For the text-containing cell, return its midpoint in [x, y] coordinate format. 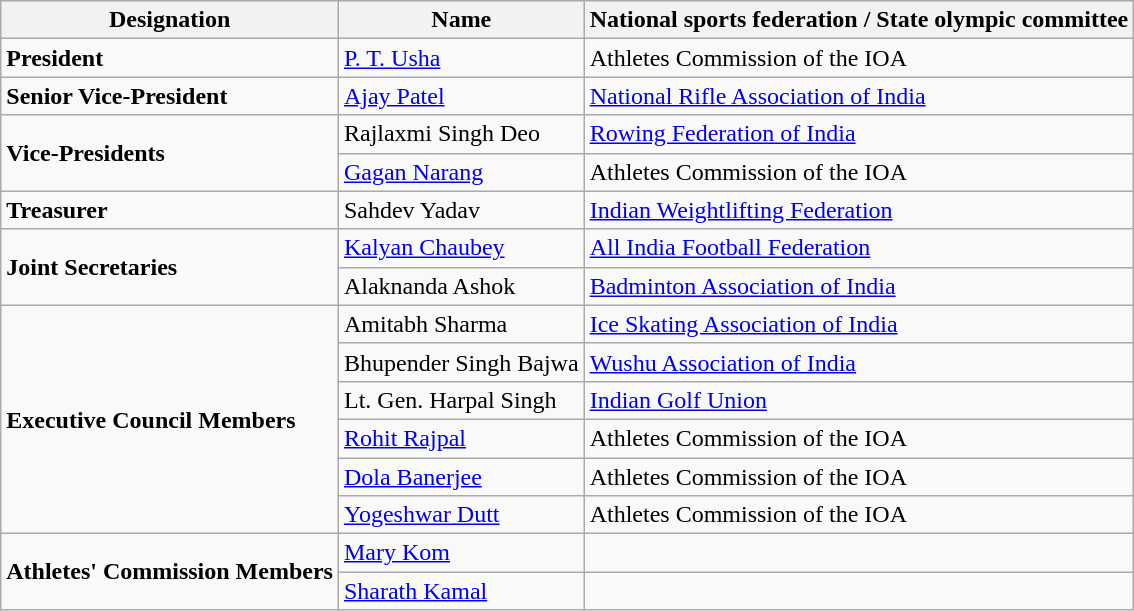
Yogeshwar Dutt [461, 515]
Indian Golf Union [859, 400]
Senior Vice-President [170, 96]
Rohit Rajpal [461, 438]
President [170, 58]
Gagan Narang [461, 172]
Badminton Association of India [859, 286]
Designation [170, 20]
Rajlaxmi Singh Deo [461, 134]
Indian Weightlifting Federation [859, 210]
National Rifle Association of India [859, 96]
Kalyan Chaubey [461, 248]
Vice-Presidents [170, 153]
Rowing Federation of India [859, 134]
Dola Banerjee [461, 477]
Athletes' Commission Members [170, 572]
Joint Secretaries [170, 267]
Ajay Patel [461, 96]
Ice Skating Association of India [859, 324]
Sahdev Yadav [461, 210]
Sharath Kamal [461, 591]
Lt. Gen. Harpal Singh [461, 400]
All India Football Federation [859, 248]
Mary Kom [461, 553]
Bhupender Singh Bajwa [461, 362]
Name [461, 20]
Wushu Association of India [859, 362]
Executive Council Members [170, 419]
Alaknanda Ashok [461, 286]
National sports federation / State olympic committee [859, 20]
Amitabh Sharma [461, 324]
P. T. Usha [461, 58]
Treasurer [170, 210]
